Determine the [x, y] coordinate at the center of the cell enclosing the given text.  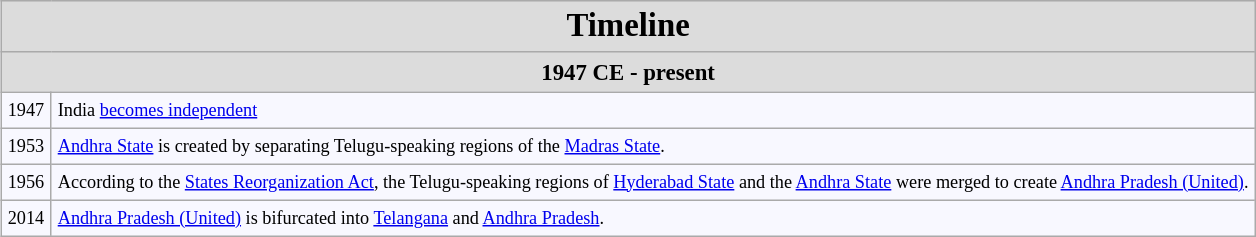
Andhra Pradesh (United) is bifurcated into Telangana and Andhra Pradesh. [653, 218]
1947 CE - present [628, 71]
1956 [26, 182]
1953 [26, 146]
2014 [26, 218]
Timeline [628, 26]
Andhra State is created by separating Telugu-speaking regions of the Madras State. [653, 146]
India becomes independent [653, 110]
1947 [26, 110]
